Determine the (X, Y) coordinate at the center of the cell enclosing the given text.  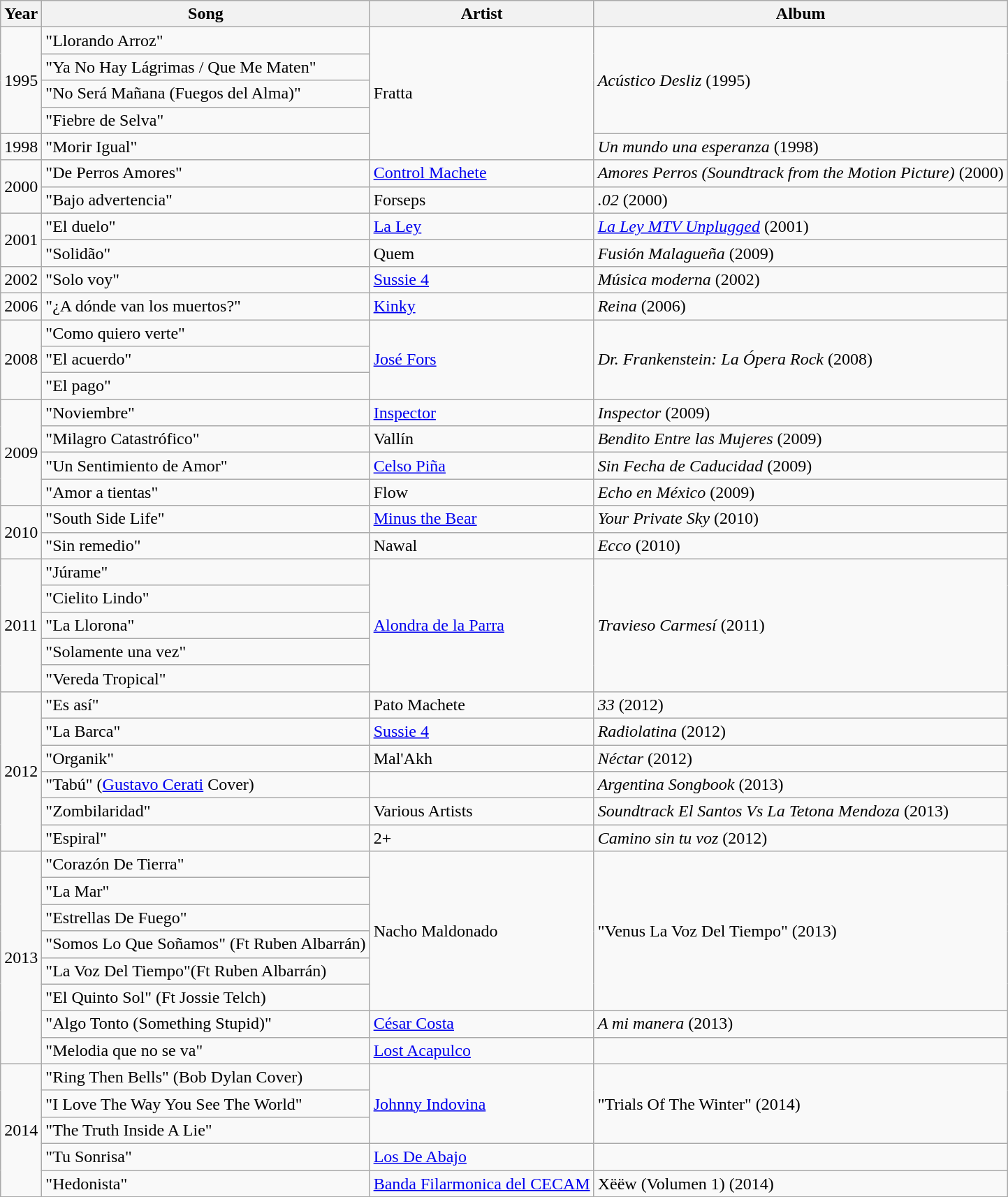
La Ley MTV Unplugged (2001) (801, 226)
"Tabú" (Gustavo Cerati Cover) (205, 785)
2012 (21, 771)
"Solidão" (205, 253)
Los De Abajo (482, 1156)
Alondra de la Parra (482, 625)
"¿A dónde van los muertos?" (205, 306)
"Noviembre" (205, 413)
"Algo Tonto (Something Stupid)" (205, 1024)
.02 (2000) (801, 200)
Minus the Bear (482, 519)
Soundtrack El Santos Vs La Tetona Mendoza (2013) (801, 812)
Vallín (482, 439)
Argentina Songbook (2013) (801, 785)
Year (21, 14)
Ecco (2010) (801, 545)
Travieso Carmesí (2011) (801, 625)
"De Perros Amores" (205, 173)
"I Love The Way You See The World" (205, 1103)
Bendito Entre las Mujeres (2009) (801, 439)
Dr. Frankenstein: La Ópera Rock (2008) (801, 360)
"Llorando Arroz" (205, 41)
Lost Acapulco (482, 1050)
2008 (21, 360)
2001 (21, 240)
José Fors (482, 360)
Radiolatina (2012) (801, 731)
"El Quinto Sol" (Ft Jossie Telch) (205, 997)
2+ (482, 838)
2011 (21, 625)
Song (205, 14)
"No Será Mañana (Fuegos del Alma)" (205, 94)
Artist (482, 14)
Your Private Sky (2010) (801, 519)
A mi manera (2013) (801, 1024)
Nawal (482, 545)
Various Artists (482, 812)
2006 (21, 306)
"South Side Life" (205, 519)
"Morir Igual" (205, 147)
"Hedonista" (205, 1184)
1998 (21, 147)
Amores Perros (Soundtrack from the Motion Picture) (2000) (801, 173)
2010 (21, 532)
"Organik" (205, 758)
"Un Sentimiento de Amor" (205, 466)
"Júrame" (205, 572)
Reina (2006) (801, 306)
"Ya No Hay Lágrimas / Que Me Maten" (205, 67)
Kinky (482, 306)
Pato Machete (482, 705)
La Ley (482, 226)
Camino sin tu voz (2012) (801, 838)
"Venus La Voz Del Tiempo" (2013) (801, 931)
Un mundo una esperanza (1998) (801, 147)
"Vereda Tropical" (205, 678)
Quem (482, 253)
"Tu Sonrisa" (205, 1156)
"Como quiero verte" (205, 333)
"The Truth Inside A Lie" (205, 1130)
Inspector (2009) (801, 413)
"Sin remedio" (205, 545)
"Es así" (205, 705)
1995 (21, 80)
"La Voz Del Tiempo"(Ft Ruben Albarrán) (205, 971)
"Fiebre de Selva" (205, 120)
"Amor a tientas" (205, 492)
"La Barca" (205, 731)
Nacho Maldonado (482, 931)
2000 (21, 186)
"Somos Lo Que Soñamos" (Ft Ruben Albarrán) (205, 944)
2002 (21, 279)
Néctar (2012) (801, 758)
Forseps (482, 200)
33 (2012) (801, 705)
"Espiral" (205, 838)
"El acuerdo" (205, 360)
"Solo voy" (205, 279)
"Ring Then Bells" (Bob Dylan Cover) (205, 1077)
2014 (21, 1130)
Fratta (482, 94)
"Trials Of The Winter" (2014) (801, 1103)
"Cielito Lindo" (205, 598)
"La Llorona" (205, 625)
Música moderna (2002) (801, 279)
César Costa (482, 1024)
Inspector (482, 413)
"Solamente una vez" (205, 652)
Control Machete (482, 173)
2009 (21, 453)
Xëëw (Volumen 1) (2014) (801, 1184)
Banda Filarmonica del CECAM (482, 1184)
"El duelo" (205, 226)
"Corazón De Tierra" (205, 865)
"Estrellas De Fuego" (205, 918)
Acústico Desliz (1995) (801, 80)
Fusión Malagueña (2009) (801, 253)
"Milagro Catastrófico" (205, 439)
Flow (482, 492)
Mal'Akh (482, 758)
Sin Fecha de Caducidad (2009) (801, 466)
"El pago" (205, 386)
Echo en México (2009) (801, 492)
"Melodia que no se va" (205, 1050)
"Zombilaridad" (205, 812)
"La Mar" (205, 891)
Album (801, 14)
Celso Piña (482, 466)
Johnny Indovina (482, 1103)
2013 (21, 957)
"Bajo advertencia" (205, 200)
